Scan for the cell matching the given text and deliver its (X, Y) coordinate at center. 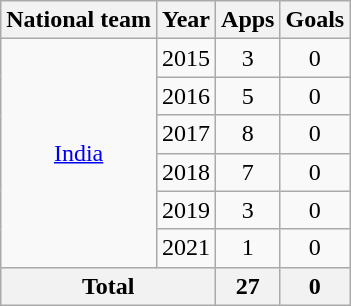
Year (186, 20)
2021 (186, 248)
1 (248, 248)
Goals (315, 20)
2015 (186, 58)
7 (248, 172)
National team (79, 20)
8 (248, 134)
27 (248, 286)
2017 (186, 134)
Total (108, 286)
5 (248, 96)
Apps (248, 20)
2018 (186, 172)
2016 (186, 96)
2019 (186, 210)
India (79, 153)
